From the cell containing the given text, extract its center point as [X, Y] coordinate. 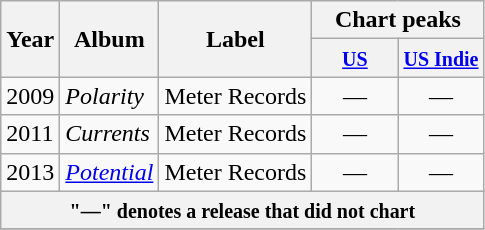
Potential [110, 172]
Polarity [110, 96]
US Indie [441, 58]
2013 [30, 172]
Label [236, 39]
Album [110, 39]
US [355, 58]
Chart peaks [398, 20]
Currents [110, 134]
"—" denotes a release that did not chart [242, 210]
Year [30, 39]
2009 [30, 96]
2011 [30, 134]
